Capture the cell that displays the provided text and extract its [X, Y] central coordinate. 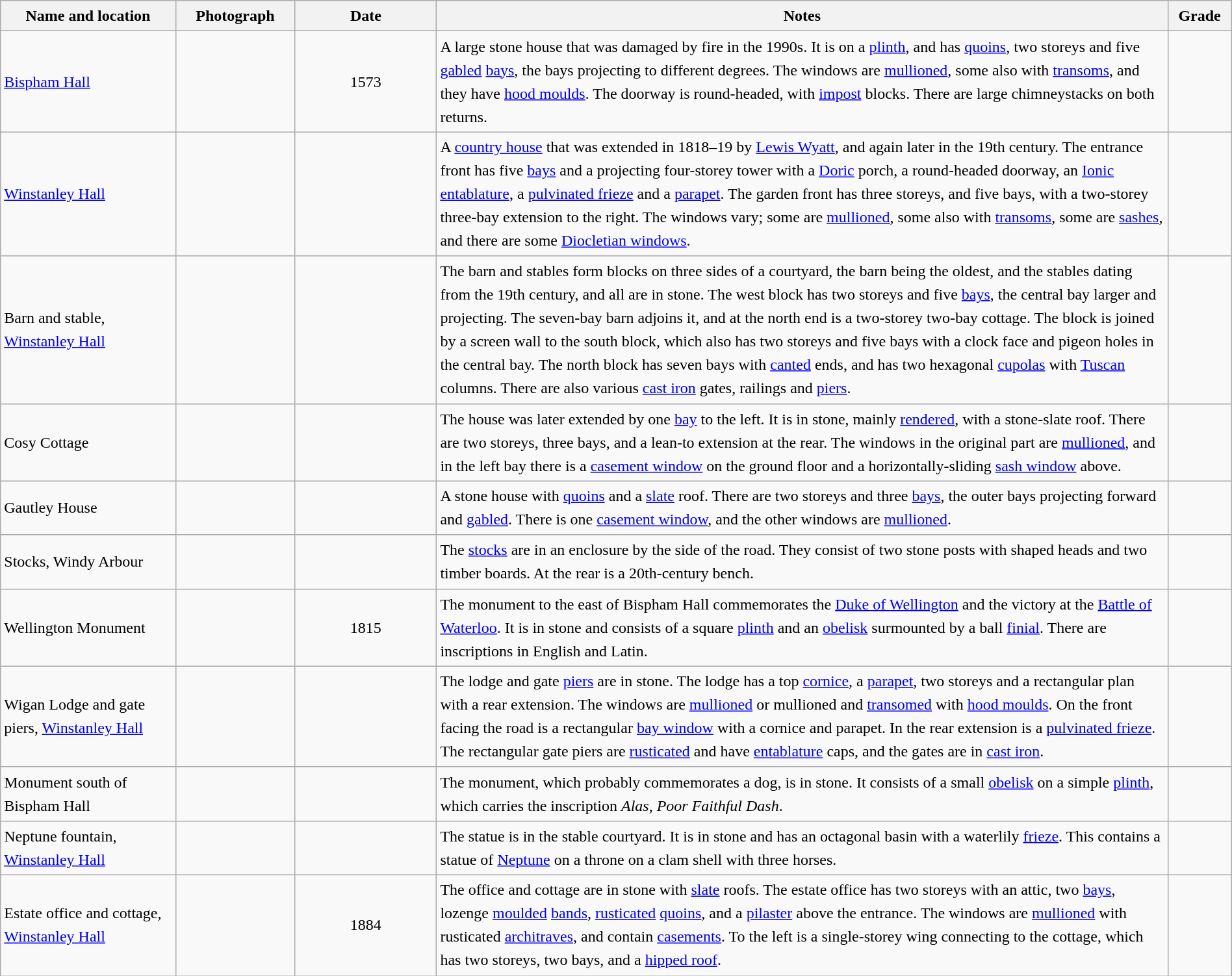
Barn and stable, Winstanley Hall [88, 330]
Gautley House [88, 508]
Stocks, Windy Arbour [88, 561]
1884 [366, 925]
Notes [802, 16]
1573 [366, 82]
Neptune fountain, Winstanley Hall [88, 847]
Grade [1200, 16]
Name and location [88, 16]
Cosy Cottage [88, 442]
Photograph [235, 16]
Date [366, 16]
Wigan Lodge and gate piers, Winstanley Hall [88, 716]
Estate office and cottage,Winstanley Hall [88, 925]
Wellington Monument [88, 628]
Monument south of Bispham Hall [88, 794]
Winstanley Hall [88, 194]
1815 [366, 628]
Bispham Hall [88, 82]
